Return the [x, y] coordinate for the center point of the cell that contains the specified text.  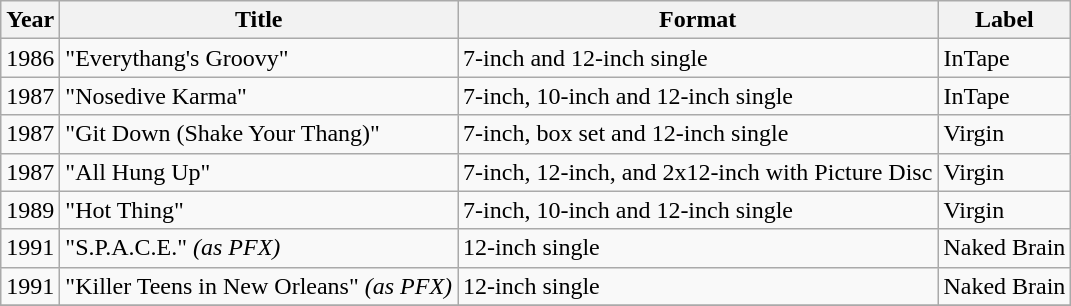
7-inch, box set and 12-inch single [698, 134]
Year [30, 20]
"Nosedive Karma" [259, 96]
Format [698, 20]
"Everythang's Groovy" [259, 58]
Title [259, 20]
"Hot Thing" [259, 210]
7-inch and 12-inch single [698, 58]
1989 [30, 210]
1986 [30, 58]
"Killer Teens in New Orleans" (as PFX) [259, 286]
"All Hung Up" [259, 172]
"Git Down (Shake Your Thang)" [259, 134]
"S.P.A.C.E." (as PFX) [259, 248]
Label [1004, 20]
7-inch, 12-inch, and 2x12-inch with Picture Disc [698, 172]
